Find where the given text appears and provide that cell's center as [X, Y] coordinate. 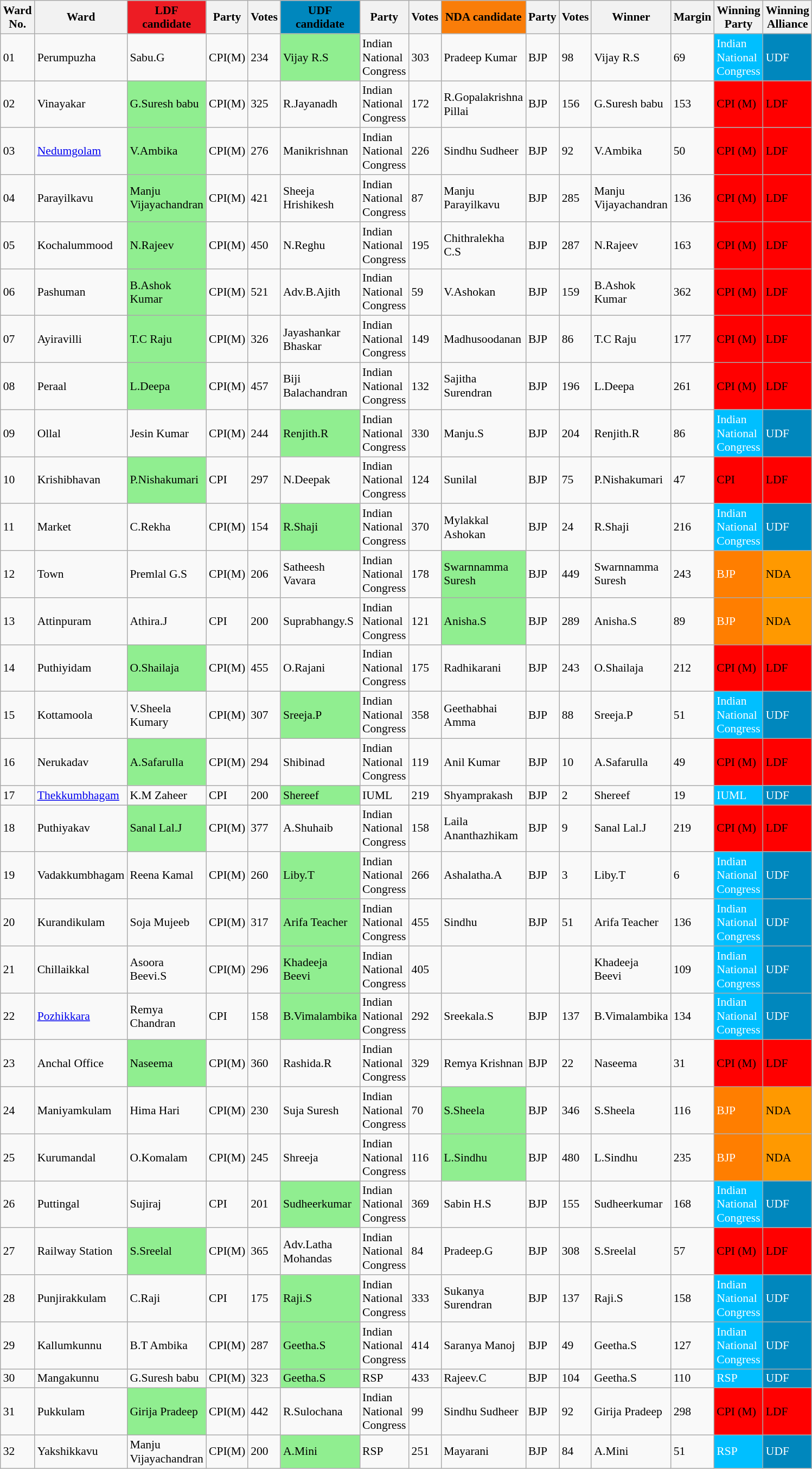
206 [264, 574]
346 [576, 1111]
28 [17, 1299]
177 [693, 340]
Sunilal [483, 481]
Mylakkal Ashokan [483, 527]
Mayarani [483, 1452]
Rashida.R [320, 1063]
Ward No. [17, 17]
Shibinad [320, 763]
155 [576, 1204]
433 [425, 1378]
87 [425, 199]
18 [17, 829]
Jesin Kumar [166, 433]
Pashuman [81, 292]
323 [264, 1378]
Radhikarani [483, 668]
R.Gopalakrishna Pillai [483, 104]
Ashalatha.A [483, 876]
14 [17, 668]
30 [17, 1378]
178 [425, 574]
B.T Ambika [166, 1345]
Adv.B.Ajith [320, 292]
Sreekala.S [483, 1017]
Krishibhavan [81, 481]
Laila Ananthazhikam [483, 829]
521 [264, 292]
414 [425, 1345]
Kochalummood [81, 245]
163 [693, 245]
362 [693, 292]
2 [576, 795]
N.Deepak [320, 481]
370 [425, 527]
Adv.Latha Mohandas [320, 1252]
251 [425, 1452]
Attinpuram [81, 622]
Chithralekha C.S [483, 245]
03 [17, 152]
75 [576, 481]
Satheesh Vavara [320, 574]
Saranya Manoj [483, 1345]
20 [17, 922]
Railway Station [81, 1252]
260 [264, 876]
333 [425, 1299]
32 [17, 1452]
Manikrishnan [320, 152]
449 [576, 574]
Suja Suresh [320, 1111]
Premlal G.S [166, 574]
Puthiyidam [81, 668]
Manju.S [483, 433]
266 [425, 876]
276 [264, 152]
3 [576, 876]
27 [17, 1252]
329 [425, 1063]
307 [264, 715]
88 [576, 715]
325 [264, 104]
Hima Hari [166, 1111]
K.M Zaheer [166, 795]
26 [17, 1204]
365 [264, 1252]
99 [425, 1411]
11 [17, 527]
Nedumgolam [81, 152]
Manju Parayilkavu [483, 199]
244 [264, 433]
245 [264, 1158]
Sindhu [483, 922]
Athira.J [166, 622]
Soja Mujeeb [166, 922]
UDF candidate [320, 17]
Jayashankar Bhaskar [320, 340]
168 [693, 1204]
57 [693, 1252]
09 [17, 433]
457 [264, 386]
442 [264, 1411]
317 [264, 922]
Madhusoodanan [483, 340]
261 [693, 386]
326 [264, 340]
C.Rekha [166, 527]
Market [81, 527]
Sabu.G [166, 58]
Geethabhai Amma [483, 715]
Kallumkunnu [81, 1345]
Remya Chandran [166, 1017]
Ollal [81, 433]
Pradeep Kumar [483, 58]
Sujiraj [166, 1204]
R.Sulochana [320, 1411]
69 [693, 58]
Chillaikkal [81, 970]
358 [425, 715]
Asoora Beevi.S [166, 970]
Winning Alliance [788, 17]
127 [693, 1345]
Puttingal [81, 1204]
Reena Kamal [166, 876]
Biji Balachandran [320, 386]
Shreeja [320, 1158]
285 [576, 199]
Sukanya Surendran [483, 1299]
Pukkulam [81, 1411]
298 [693, 1411]
124 [425, 481]
08 [17, 386]
294 [264, 763]
360 [264, 1063]
156 [576, 104]
289 [576, 622]
V.Sheela Kumary [166, 715]
Remya Krishnan [483, 1063]
Punjirakkulam [81, 1299]
159 [576, 292]
308 [576, 1252]
04 [17, 199]
9 [576, 829]
O.Komalam [166, 1158]
05 [17, 245]
NDA candidate [483, 17]
369 [425, 1204]
330 [425, 433]
Sheeja Hrishikesh [320, 199]
292 [425, 1017]
A.Shuhaib [320, 829]
303 [425, 58]
Maniyamkulam [81, 1111]
154 [264, 527]
Peraal [81, 386]
Nerukadav [81, 763]
201 [264, 1204]
Mangakunnu [81, 1378]
450 [264, 245]
Pradeep.G [483, 1252]
Winning Party [738, 17]
12 [17, 574]
119 [425, 763]
Town [81, 574]
109 [693, 970]
O.Rajani [320, 668]
15 [17, 715]
70 [425, 1111]
06 [17, 292]
13 [17, 622]
Rajeev.C [483, 1378]
Parayilkavu [81, 199]
6 [693, 876]
296 [264, 970]
Thekkumbhagam [81, 795]
17 [17, 795]
Ayiravilli [81, 340]
23 [17, 1063]
07 [17, 340]
C.Raji [166, 1299]
59 [425, 292]
110 [693, 1378]
297 [264, 481]
50 [693, 152]
Shyamprakash [483, 795]
25 [17, 1158]
98 [576, 58]
Puthiyakav [81, 829]
Yakshikkavu [81, 1452]
134 [693, 1017]
Perumpuzha [81, 58]
Anil Kumar [483, 763]
Anchal Office [81, 1063]
Sajitha Surendran [483, 386]
21 [17, 970]
Margin [693, 17]
Winner [631, 17]
Kurumandal [81, 1158]
212 [693, 668]
Sabin H.S [483, 1204]
234 [264, 58]
V.Ashokan [483, 292]
172 [425, 104]
Ward [81, 17]
149 [425, 340]
47 [693, 481]
226 [425, 152]
29 [17, 1345]
Suprabhangy.S [320, 622]
195 [425, 245]
204 [576, 433]
377 [264, 829]
N.Reghu [320, 245]
Vinayakar [81, 104]
196 [576, 386]
Kottamoola [81, 715]
230 [264, 1111]
01 [17, 58]
121 [425, 622]
405 [425, 970]
16 [17, 763]
216 [693, 527]
480 [576, 1158]
89 [693, 622]
Pozhikkara [81, 1017]
02 [17, 104]
R.Jayanadh [320, 104]
104 [576, 1378]
Kurandikulam [81, 922]
153 [693, 104]
235 [693, 1158]
LDF candidate [166, 17]
421 [264, 199]
Vadakkumbhagam [81, 876]
132 [425, 386]
